Search for the cell housing the specified text and yield its (x, y) center coordinate. 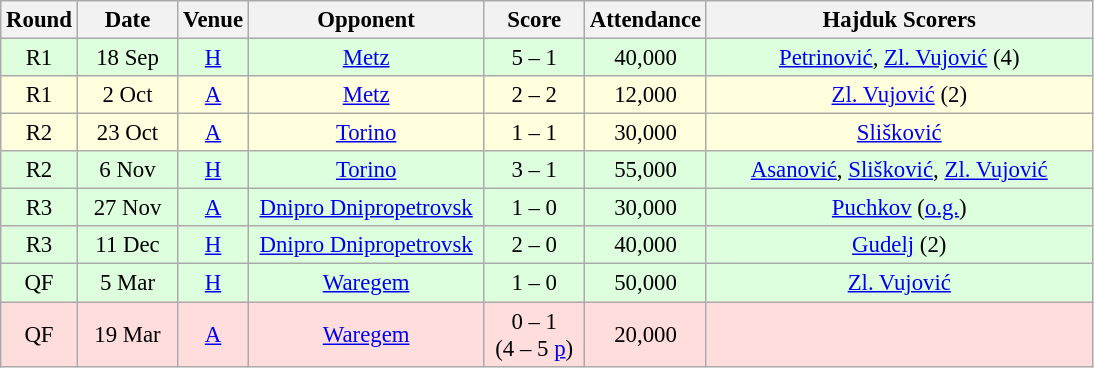
55,000 (646, 170)
Asanović, Slišković, Zl. Vujović (899, 170)
1 – 1 (534, 133)
2 – 0 (534, 245)
27 Nov (128, 208)
23 Oct (128, 133)
18 Sep (128, 58)
Gudelj (2) (899, 245)
Slišković (899, 133)
Attendance (646, 20)
Zl. Vujović (2) (899, 95)
19 Mar (128, 334)
5 – 1 (534, 58)
11 Dec (128, 245)
Petrinović, Zl. Vujović (4) (899, 58)
Date (128, 20)
5 Mar (128, 283)
Opponent (366, 20)
Round (39, 20)
Venue (214, 20)
3 – 1 (534, 170)
6 Nov (128, 170)
50,000 (646, 283)
12,000 (646, 95)
Zl. Vujović (899, 283)
Hajduk Scorers (899, 20)
2 Oct (128, 95)
Puchkov (o.g.) (899, 208)
0 – 1(4 – 5 p) (534, 334)
2 – 2 (534, 95)
Score (534, 20)
20,000 (646, 334)
